From the cell containing the given text, extract its center point as [x, y] coordinate. 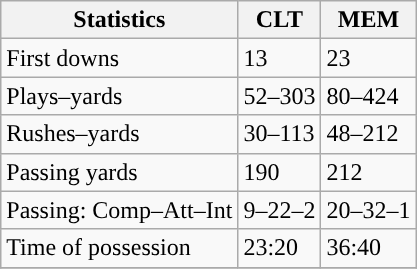
52–303 [280, 96]
30–113 [280, 134]
48–212 [368, 134]
Plays–yards [120, 96]
Rushes–yards [120, 134]
First downs [120, 58]
CLT [280, 20]
190 [280, 172]
80–424 [368, 96]
212 [368, 172]
MEM [368, 20]
Statistics [120, 20]
20–32–1 [368, 210]
13 [280, 58]
Passing yards [120, 172]
23 [368, 58]
Passing: Comp–Att–Int [120, 210]
Time of possession [120, 248]
23:20 [280, 248]
36:40 [368, 248]
9–22–2 [280, 210]
